Output the (X, Y) coordinate of the center of the cell containing the given text.  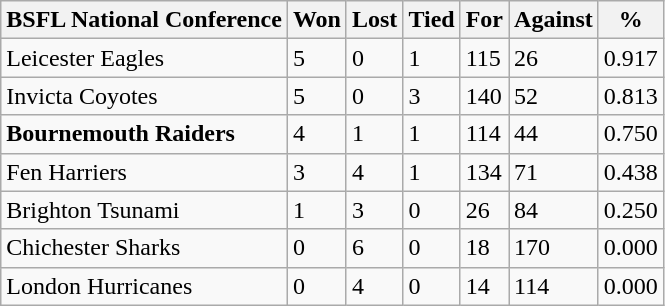
6 (374, 248)
Lost (374, 20)
0.813 (630, 96)
Fen Harriers (144, 172)
0.750 (630, 134)
Won (316, 20)
140 (484, 96)
134 (484, 172)
BSFL National Conference (144, 20)
Chichester Sharks (144, 248)
% (630, 20)
Invicta Coyotes (144, 96)
115 (484, 58)
84 (554, 210)
Against (554, 20)
Bournemouth Raiders (144, 134)
0.250 (630, 210)
Brighton Tsunami (144, 210)
London Hurricanes (144, 286)
52 (554, 96)
14 (484, 286)
44 (554, 134)
0.438 (630, 172)
Tied (432, 20)
18 (484, 248)
Leicester Eagles (144, 58)
For (484, 20)
0.917 (630, 58)
170 (554, 248)
71 (554, 172)
